Locate the cell with the specified text and output its [x, y] center coordinate. 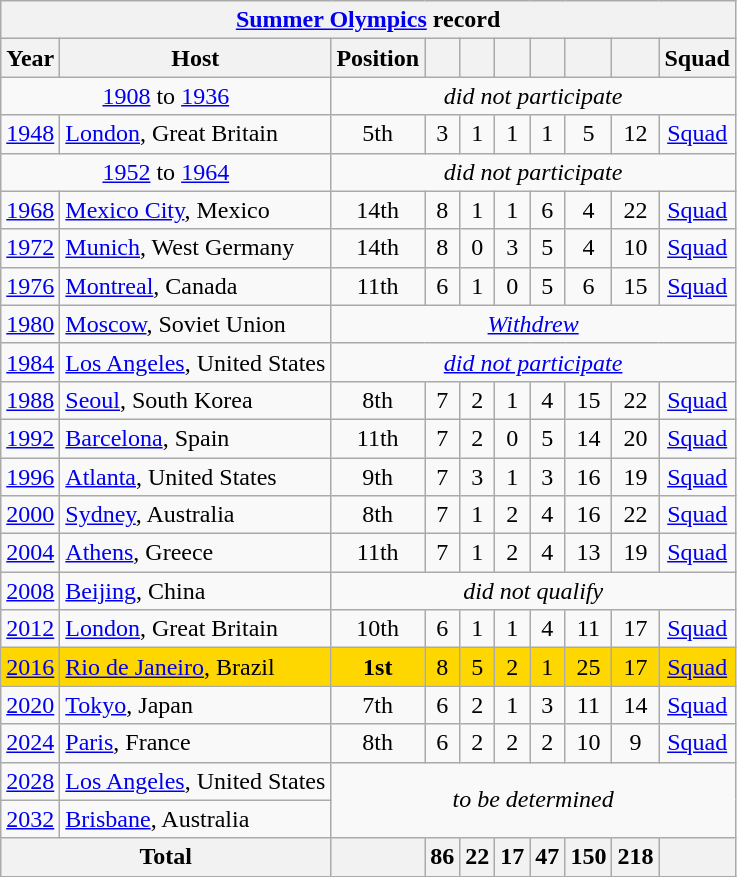
Barcelona, Spain [196, 438]
2000 [30, 515]
Position [378, 58]
Beijing, China [196, 591]
1984 [30, 362]
7th [378, 705]
12 [636, 134]
1908 to 1936 [166, 96]
Rio de Janeiro, Brazil [196, 667]
Seoul, South Korea [196, 400]
Host [196, 58]
Athens, Greece [196, 553]
Tokyo, Japan [196, 705]
1st [378, 667]
to be determined [534, 800]
Withdrew [534, 324]
2012 [30, 629]
Total [166, 857]
Year [30, 58]
2032 [30, 819]
9 [636, 743]
25 [588, 667]
86 [442, 857]
1972 [30, 248]
1948 [30, 134]
1992 [30, 438]
10th [378, 629]
1996 [30, 477]
Paris, France [196, 743]
Atlanta, United States [196, 477]
2016 [30, 667]
Brisbane, Australia [196, 819]
2020 [30, 705]
1980 [30, 324]
Munich, West Germany [196, 248]
did not qualify [534, 591]
1988 [30, 400]
1952 to 1964 [166, 172]
5th [378, 134]
20 [636, 438]
Sydney, Australia [196, 515]
Mexico City, Mexico [196, 210]
Summer Olympics record [368, 20]
218 [636, 857]
150 [588, 857]
1968 [30, 210]
2008 [30, 591]
2028 [30, 781]
13 [588, 553]
Montreal, Canada [196, 286]
9th [378, 477]
1976 [30, 286]
Moscow, Soviet Union [196, 324]
2004 [30, 553]
47 [548, 857]
2024 [30, 743]
